Extract the [x, y] coordinate from the center of the cell holding the provided text.  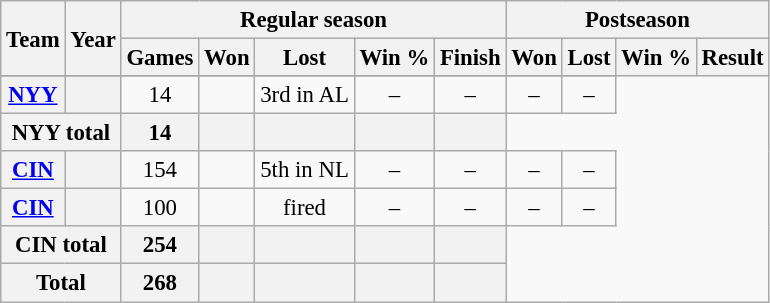
254 [160, 245]
Team [33, 38]
Games [160, 58]
Postseason [638, 20]
Total [61, 283]
154 [160, 170]
fired [304, 208]
Result [732, 58]
NYY total [61, 133]
Finish [470, 58]
NYY [33, 95]
5th in NL [304, 170]
268 [160, 283]
3rd in AL [304, 95]
100 [160, 208]
Regular season [314, 20]
CIN total [61, 245]
Year [93, 38]
